Return (x, y) of the center of cell containing provided text 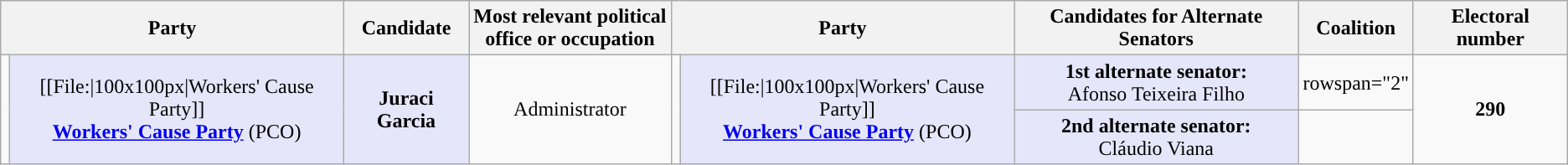
rowspan="2" (1356, 82)
Administrator (570, 110)
Juraci Garcia (405, 110)
Candidates for Alternate Senators (1156, 28)
Electoral number (1490, 28)
2nd alternate senator:Cláudio Viana (1156, 137)
Most relevant political office or occupation (570, 28)
Candidate (405, 28)
Coalition (1356, 28)
290 (1490, 110)
1st alternate senator:Afonso Teixeira Filho (1156, 82)
